Search for the cell housing the specified text and yield its [X, Y] center coordinate. 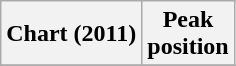
Chart (2011) [72, 34]
Peakposition [188, 34]
